Determine the (x, y) coordinate at the center of the cell enclosing the given text.  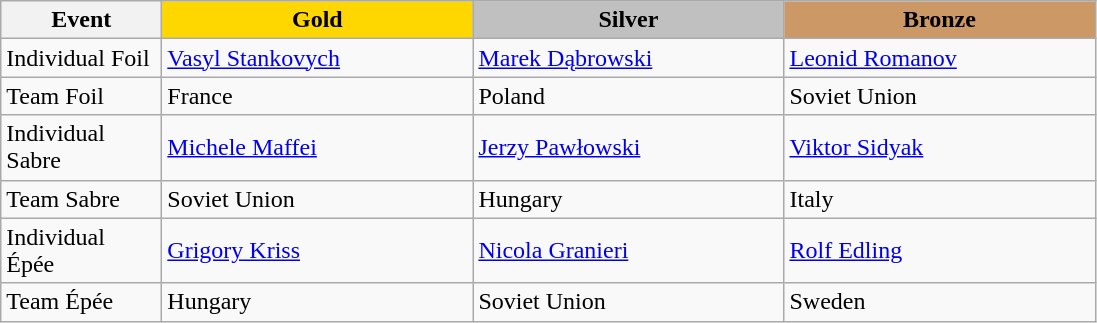
Team Épée (82, 302)
Rolf Edling (940, 250)
Leonid Romanov (940, 58)
Grigory Kriss (318, 250)
Michele Maffei (318, 148)
Individual Sabre (82, 148)
Poland (628, 96)
Gold (318, 20)
Silver (628, 20)
Viktor Sidyak (940, 148)
Vasyl Stankovych (318, 58)
Italy (940, 199)
Individual Foil (82, 58)
Team Foil (82, 96)
Individual Épée (82, 250)
Team Sabre (82, 199)
France (318, 96)
Event (82, 20)
Sweden (940, 302)
Bronze (940, 20)
Marek Dąbrowski (628, 58)
Jerzy Pawłowski (628, 148)
Nicola Granieri (628, 250)
